Capture the cell that displays the provided text and extract its (X, Y) central coordinate. 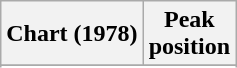
Chart (1978) (72, 34)
Peakposition (189, 34)
